Pinpoint the cell where the given text exists, returning its (x, y) midpoint coordinate. 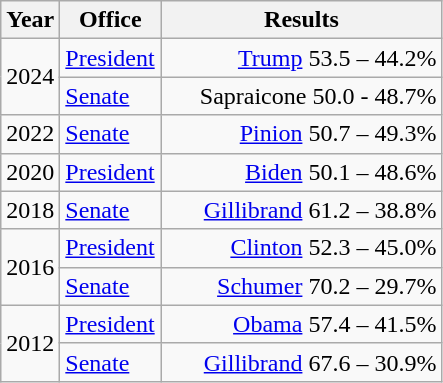
2012 (30, 343)
Clinton 52.3 – 45.0% (302, 248)
Results (302, 20)
2016 (30, 267)
Obama 57.4 – 41.5% (302, 324)
Sapraicone 50.0 - 48.7% (302, 96)
Pinion 50.7 – 49.3% (302, 134)
Biden 50.1 – 48.6% (302, 172)
Gillibrand 61.2 – 38.8% (302, 210)
2020 (30, 172)
Year (30, 20)
2018 (30, 210)
2022 (30, 134)
Gillibrand 67.6 – 30.9% (302, 362)
Trump 53.5 – 44.2% (302, 58)
Schumer 70.2 – 29.7% (302, 286)
Office (110, 20)
2024 (30, 77)
